Extract the (X, Y) coordinate from the center of the cell holding the provided text.  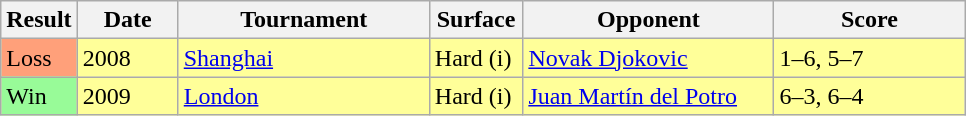
6–3, 6–4 (870, 96)
Opponent (648, 20)
Juan Martín del Potro (648, 96)
Surface (476, 20)
Loss (39, 58)
Date (128, 20)
2009 (128, 96)
2008 (128, 58)
Score (870, 20)
Win (39, 96)
Shanghai (304, 58)
Result (39, 20)
1–6, 5–7 (870, 58)
Novak Djokovic (648, 58)
Tournament (304, 20)
London (304, 96)
